Search for the cell housing the specified text and yield its [X, Y] center coordinate. 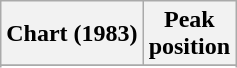
Chart (1983) [72, 34]
Peakposition [189, 34]
